Provide the [X, Y] coordinate of the cell's center where the given text is located.  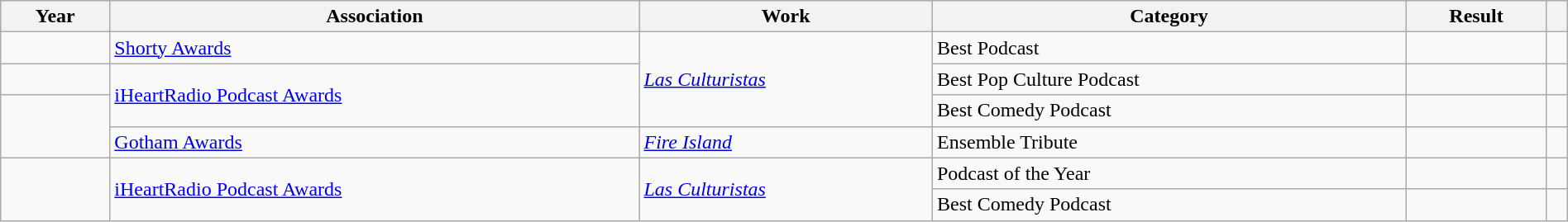
Shorty Awards [375, 48]
Association [375, 17]
Year [55, 17]
Podcast of the Year [1169, 173]
Fire Island [786, 142]
Gotham Awards [375, 142]
Best Pop Culture Podcast [1169, 79]
Result [1477, 17]
Ensemble Tribute [1169, 142]
Work [786, 17]
Category [1169, 17]
Best Podcast [1169, 48]
